Provide the [x, y] coordinate of the cell's center where the given text is located.  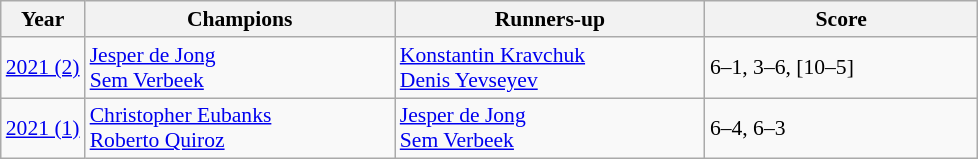
2021 (2) [43, 68]
Konstantin Kravchuk Denis Yevseyev [550, 68]
Year [43, 19]
Champions [240, 19]
Score [842, 19]
6–1, 3–6, [10–5] [842, 68]
Christopher Eubanks Roberto Quiroz [240, 128]
2021 (1) [43, 128]
6–4, 6–3 [842, 128]
Runners-up [550, 19]
